Extract the [X, Y] coordinate from the center of the cell holding the provided text.  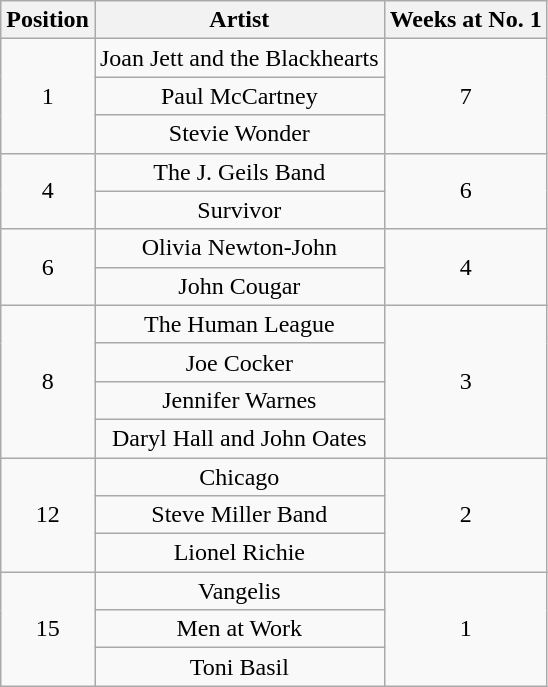
Lionel Richie [239, 553]
2 [466, 515]
Weeks at No. 1 [466, 20]
Daryl Hall and John Oates [239, 438]
3 [466, 381]
8 [48, 381]
Paul McCartney [239, 96]
John Cougar [239, 286]
Stevie Wonder [239, 134]
Position [48, 20]
Jennifer Warnes [239, 400]
Chicago [239, 477]
15 [48, 629]
12 [48, 515]
The Human League [239, 324]
Toni Basil [239, 667]
Steve Miller Band [239, 515]
The J. Geils Band [239, 172]
Olivia Newton-John [239, 248]
Artist [239, 20]
Men at Work [239, 629]
Survivor [239, 210]
Joan Jett and the Blackhearts [239, 58]
Joe Cocker [239, 362]
Vangelis [239, 591]
7 [466, 96]
